Search for the cell housing the specified text and yield its (x, y) center coordinate. 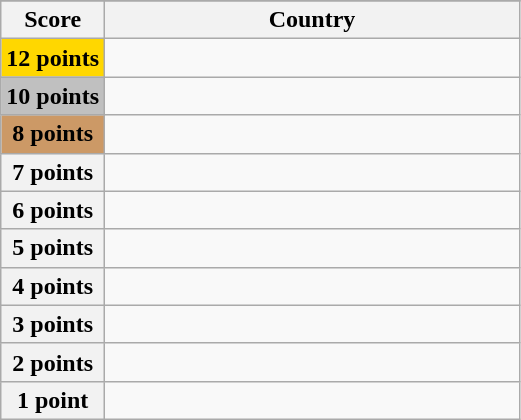
3 points (53, 324)
6 points (53, 210)
8 points (53, 134)
2 points (53, 362)
12 points (53, 58)
4 points (53, 286)
10 points (53, 96)
Score (53, 20)
5 points (53, 248)
1 point (53, 400)
Country (312, 20)
7 points (53, 172)
